Detect which cell encompasses the target text, then output its (x, y) center coordinate. 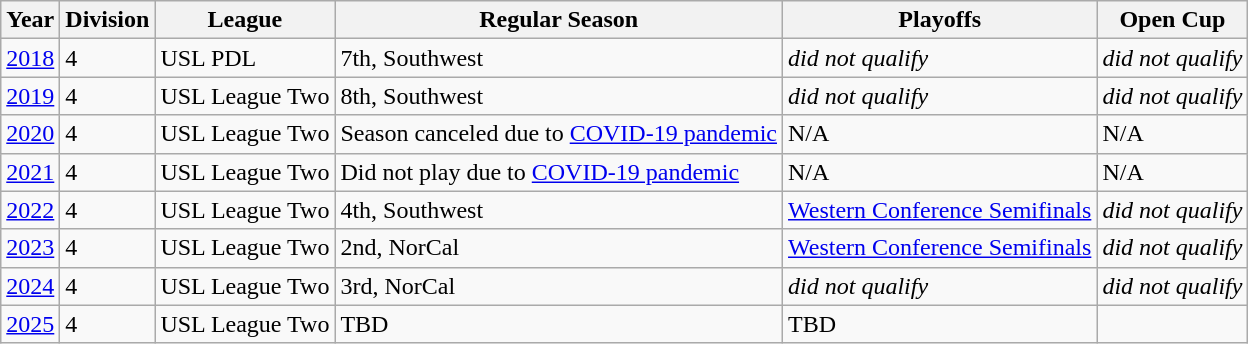
4th, Southwest (559, 210)
2019 (30, 96)
2021 (30, 172)
2024 (30, 286)
3rd, NorCal (559, 286)
8th, Southwest (559, 96)
League (245, 20)
Playoffs (940, 20)
Division (108, 20)
7th, Southwest (559, 58)
2022 (30, 210)
2018 (30, 58)
USL PDL (245, 58)
2023 (30, 248)
2025 (30, 324)
Season canceled due to COVID-19 pandemic (559, 134)
Did not play due to COVID-19 pandemic (559, 172)
Open Cup (1172, 20)
Regular Season (559, 20)
2020 (30, 134)
Year (30, 20)
2nd, NorCal (559, 248)
